Extract the [X, Y] coordinate from the center of the cell holding the provided text.  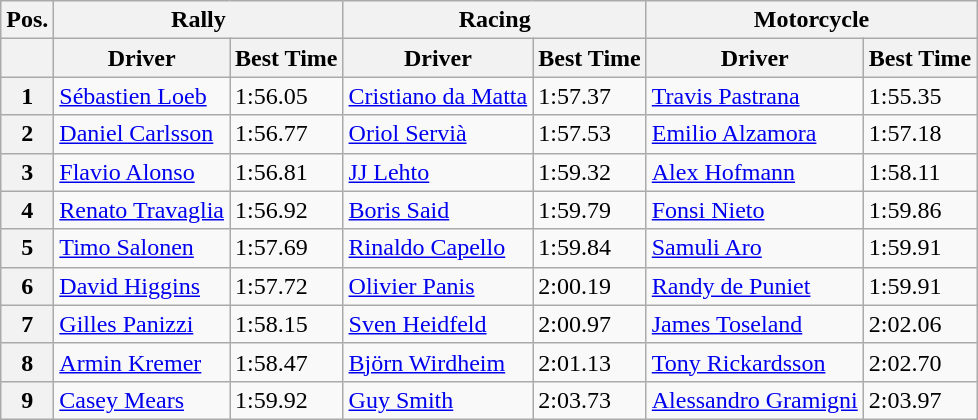
Gilles Panizzi [142, 324]
David Higgins [142, 286]
1:56.81 [287, 172]
Sven Heidfeld [438, 324]
Casey Mears [142, 400]
1:55.35 [920, 96]
Björn Wirdheim [438, 362]
Alessandro Gramigni [754, 400]
2:00.19 [590, 286]
Cristiano da Matta [438, 96]
Olivier Panis [438, 286]
1:57.72 [287, 286]
Rinaldo Capello [438, 248]
2:01.13 [590, 362]
Rally [198, 20]
1 [28, 96]
2:03.73 [590, 400]
James Toseland [754, 324]
2:02.70 [920, 362]
1:57.69 [287, 248]
1:57.18 [920, 134]
JJ Lehto [438, 172]
Samuli Aro [754, 248]
Emilio Alzamora [754, 134]
5 [28, 248]
2:02.06 [920, 324]
1:58.11 [920, 172]
1:56.92 [287, 210]
1:59.79 [590, 210]
7 [28, 324]
Flavio Alonso [142, 172]
Tony Rickardsson [754, 362]
9 [28, 400]
4 [28, 210]
1:56.05 [287, 96]
Timo Salonen [142, 248]
Sébastien Loeb [142, 96]
1:58.47 [287, 362]
2:00.97 [590, 324]
6 [28, 286]
Pos. [28, 20]
Travis Pastrana [754, 96]
Guy Smith [438, 400]
1:56.77 [287, 134]
1:57.37 [590, 96]
2 [28, 134]
1:58.15 [287, 324]
3 [28, 172]
Fonsi Nieto [754, 210]
1:59.92 [287, 400]
8 [28, 362]
2:03.97 [920, 400]
Alex Hofmann [754, 172]
Renato Travaglia [142, 210]
1:59.86 [920, 210]
1:59.32 [590, 172]
Boris Said [438, 210]
1:57.53 [590, 134]
Racing [494, 20]
Armin Kremer [142, 362]
1:59.84 [590, 248]
Randy de Puniet [754, 286]
Daniel Carlsson [142, 134]
Oriol Servià [438, 134]
Motorcycle [812, 20]
